Determine the (X, Y) coordinate at the center of the cell enclosing the given text.  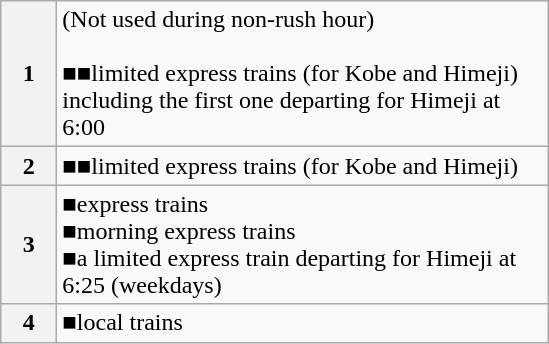
4 (29, 323)
1 (29, 74)
(Not used during non-rush hour)■■limited express trains (for Kobe and Himeji)including the first one departing for Himeji at 6:00 (302, 74)
2 (29, 166)
3 (29, 244)
■local trains (302, 323)
■express trains■morning express trains■a limited express train departing for Himeji at 6:25 (weekdays) (302, 244)
■■limited express trains (for Kobe and Himeji) (302, 166)
